For the text-containing cell, return its midpoint in (x, y) coordinate format. 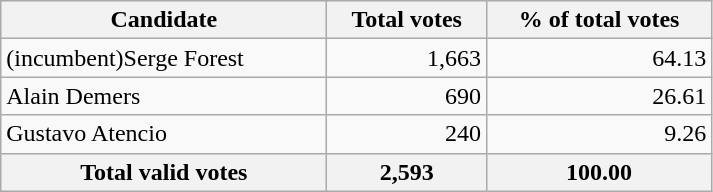
Gustavo Atencio (164, 134)
Alain Demers (164, 96)
(incumbent)Serge Forest (164, 58)
2,593 (406, 172)
690 (406, 96)
240 (406, 134)
Total votes (406, 20)
26.61 (598, 96)
100.00 (598, 172)
64.13 (598, 58)
9.26 (598, 134)
Total valid votes (164, 172)
Candidate (164, 20)
% of total votes (598, 20)
1,663 (406, 58)
